Find where the given text appears and provide that cell's center as [x, y] coordinate. 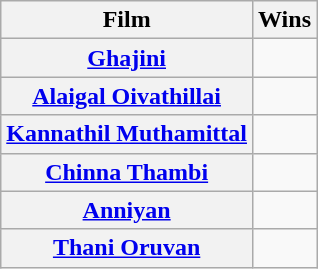
Ghajini [127, 58]
Chinna Thambi [127, 172]
Thani Oruvan [127, 248]
Wins [285, 20]
Film [127, 20]
Anniyan [127, 210]
Alaigal Oivathillai [127, 96]
Kannathil Muthamittal [127, 134]
